Scan for the cell matching the given text and deliver its (x, y) coordinate at center. 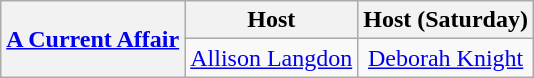
Allison Langdon (272, 58)
A Current Affair (93, 39)
Host (Saturday) (446, 20)
Host (272, 20)
Deborah Knight (446, 58)
